Pinpoint the cell where the given text exists, returning its [X, Y] midpoint coordinate. 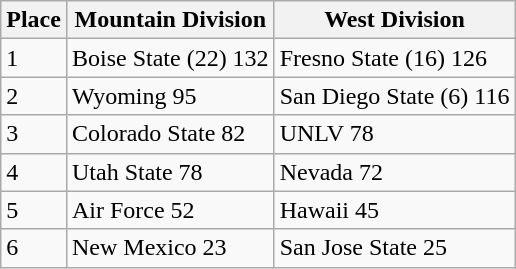
6 [34, 248]
Boise State (22) 132 [170, 58]
5 [34, 210]
Utah State 78 [170, 172]
4 [34, 172]
New Mexico 23 [170, 248]
Air Force 52 [170, 210]
UNLV 78 [394, 134]
Mountain Division [170, 20]
Hawaii 45 [394, 210]
Place [34, 20]
West Division [394, 20]
Fresno State (16) 126 [394, 58]
2 [34, 96]
3 [34, 134]
Wyoming 95 [170, 96]
Colorado State 82 [170, 134]
1 [34, 58]
Nevada 72 [394, 172]
San Diego State (6) 116 [394, 96]
San Jose State 25 [394, 248]
